Search for the cell housing the specified text and yield its (X, Y) center coordinate. 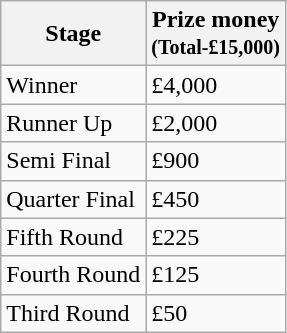
Stage (74, 34)
£4,000 (216, 85)
Runner Up (74, 123)
Quarter Final (74, 199)
£450 (216, 199)
Winner (74, 85)
£125 (216, 275)
£900 (216, 161)
Third Round (74, 313)
£225 (216, 237)
Semi Final (74, 161)
£2,000 (216, 123)
Fourth Round (74, 275)
Fifth Round (74, 237)
£50 (216, 313)
Prize money(Total-£15,000) (216, 34)
